Return the (X, Y) coordinate for the center point of the cell that contains the specified text.  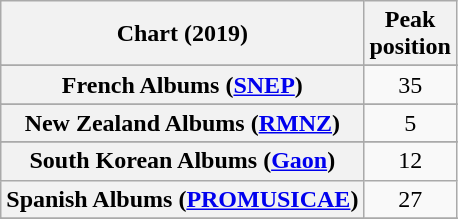
New Zealand Albums (RMNZ) (182, 123)
5 (410, 123)
27 (410, 199)
Spanish Albums (PROMUSICAE) (182, 199)
South Korean Albums (Gaon) (182, 161)
French Albums (SNEP) (182, 85)
35 (410, 85)
Chart (2019) (182, 34)
12 (410, 161)
Peakposition (410, 34)
